Detect which cell encompasses the target text, then output its (x, y) center coordinate. 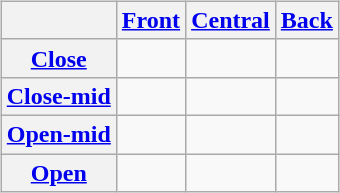
Open-mid (58, 134)
Back (306, 20)
Front (150, 20)
Close (58, 58)
Close-mid (58, 96)
Central (231, 20)
Open (58, 173)
